Identify which cell holds the provided text, then report its (x, y) central coordinate. 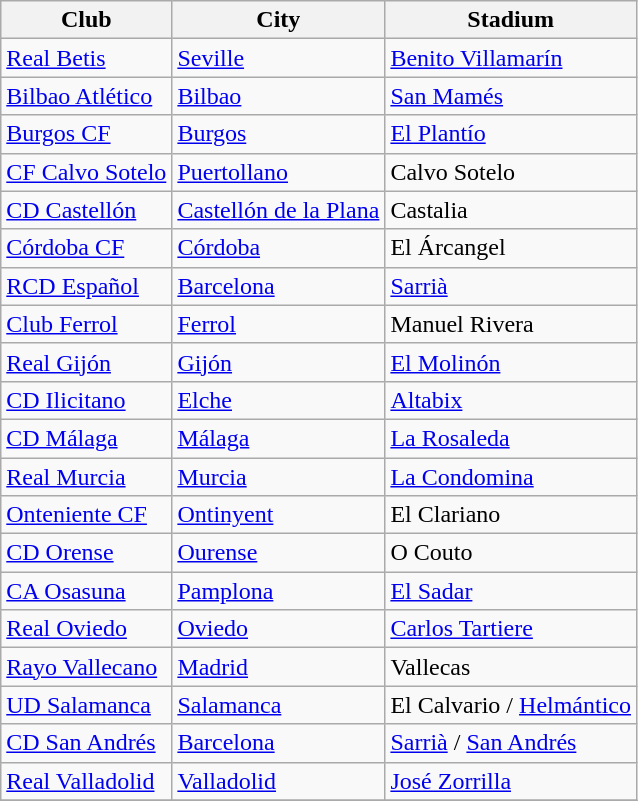
Calvo Sotelo (511, 172)
Seville (278, 58)
El Clariano (511, 515)
O Couto (511, 553)
CD Orense (86, 553)
Sarrià / San Andrés (511, 743)
El Molinón (511, 362)
Castalia (511, 210)
Real Valladolid (86, 781)
CD Castellón (86, 210)
Ourense (278, 553)
Rayo Vallecano (86, 667)
El Plantío (511, 134)
Sarrià (511, 286)
Real Gijón (86, 362)
Real Betis (86, 58)
Club Ferrol (86, 324)
CD Ilicitano (86, 400)
Elche (278, 400)
Burgos (278, 134)
Club (86, 20)
Málaga (278, 438)
Real Murcia (86, 477)
CD Málaga (86, 438)
Onteniente CF (86, 515)
Burgos CF (86, 134)
Bilbao Atlético (86, 96)
RCD Español (86, 286)
Murcia (278, 477)
Ferrol (278, 324)
City (278, 20)
Altabix (511, 400)
Bilbao (278, 96)
Puertollano (278, 172)
Córdoba CF (86, 248)
CD San Andrés (86, 743)
Gijón (278, 362)
Ontinyent (278, 515)
Madrid (278, 667)
El Calvario / Helmántico (511, 705)
Vallecas (511, 667)
Salamanca (278, 705)
Valladolid (278, 781)
Stadium (511, 20)
José Zorrilla (511, 781)
La Condomina (511, 477)
Oviedo (278, 629)
CF Calvo Sotelo (86, 172)
Córdoba (278, 248)
UD Salamanca (86, 705)
San Mamés (511, 96)
El Árcangel (511, 248)
La Rosaleda (511, 438)
El Sadar (511, 591)
Carlos Tartiere (511, 629)
Manuel Rivera (511, 324)
Benito Villamarín (511, 58)
Pamplona (278, 591)
CA Osasuna (86, 591)
Castellón de la Plana (278, 210)
Real Oviedo (86, 629)
